Return the (x, y) coordinate for the center point of the cell that contains the specified text.  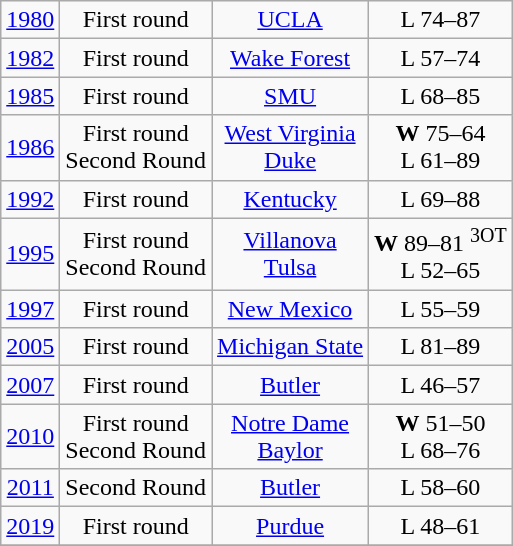
L 46–57 (441, 385)
L 69–88 (441, 199)
SMU (290, 96)
1995 (30, 254)
2011 (30, 488)
2005 (30, 347)
Wake Forest (290, 58)
1982 (30, 58)
1980 (30, 20)
1986 (30, 148)
L 58–60 (441, 488)
1985 (30, 96)
2019 (30, 526)
1992 (30, 199)
L 81–89 (441, 347)
Second Round (136, 488)
West VirginiaDuke (290, 148)
2010 (30, 436)
W 51–50L 68–76 (441, 436)
New Mexico (290, 309)
Purdue (290, 526)
VillanovaTulsa (290, 254)
W 75–64 L 61–89 (441, 148)
L 48–61 (441, 526)
W 89–81 3OT L 52–65 (441, 254)
Michigan State (290, 347)
Kentucky (290, 199)
1997 (30, 309)
L 74–87 (441, 20)
L 55–59 (441, 309)
Notre DameBaylor (290, 436)
UCLA (290, 20)
L 57–74 (441, 58)
2007 (30, 385)
L 68–85 (441, 96)
